Capture the cell that displays the provided text and extract its (X, Y) central coordinate. 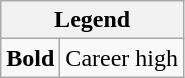
Career high (122, 58)
Bold (30, 58)
Legend (92, 20)
